Provide the (x, y) coordinate of the cell's center where the given text is located.  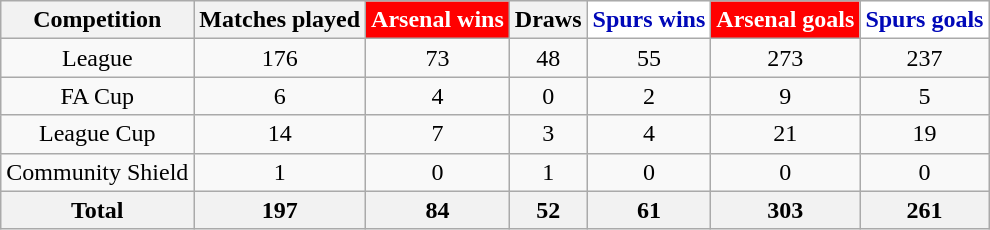
19 (924, 134)
FA Cup (98, 96)
5 (924, 96)
48 (548, 58)
55 (649, 58)
9 (786, 96)
73 (438, 58)
League (98, 58)
Arsenal wins (438, 20)
Competition (98, 20)
League Cup (98, 134)
237 (924, 58)
Draws (548, 20)
84 (438, 210)
14 (280, 134)
197 (280, 210)
52 (548, 210)
6 (280, 96)
273 (786, 58)
21 (786, 134)
Spurs goals (924, 20)
2 (649, 96)
7 (438, 134)
61 (649, 210)
3 (548, 134)
Matches played (280, 20)
303 (786, 210)
Arsenal goals (786, 20)
261 (924, 210)
176 (280, 58)
Community Shield (98, 172)
Spurs wins (649, 20)
Total (98, 210)
